Return the [x, y] coordinate for the center point of the cell that contains the specified text.  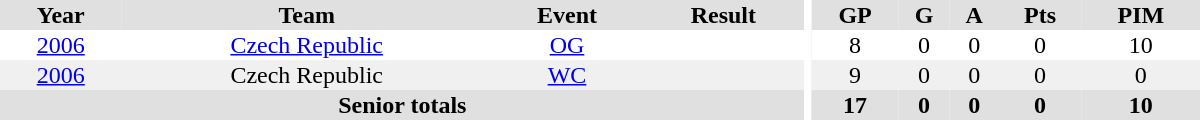
WC [567, 75]
Event [567, 15]
Senior totals [402, 105]
Pts [1040, 15]
A [974, 15]
17 [855, 105]
Team [306, 15]
9 [855, 75]
PIM [1141, 15]
8 [855, 45]
Result [724, 15]
G [924, 15]
OG [567, 45]
Year [60, 15]
GP [855, 15]
